Capture the cell that displays the provided text and extract its (x, y) central coordinate. 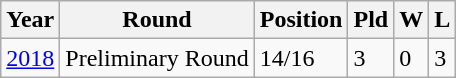
Round (157, 20)
Position (301, 20)
2018 (30, 58)
W (412, 20)
14/16 (301, 58)
L (442, 20)
Pld (371, 20)
Preliminary Round (157, 58)
0 (412, 58)
Year (30, 20)
